Locate the cell with the specified text and output its (x, y) center coordinate. 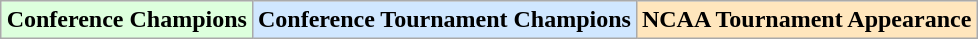
Conference Champions (126, 20)
NCAA Tournament Appearance (806, 20)
Conference Tournament Champions (444, 20)
